Capture the cell that displays the provided text and extract its (x, y) central coordinate. 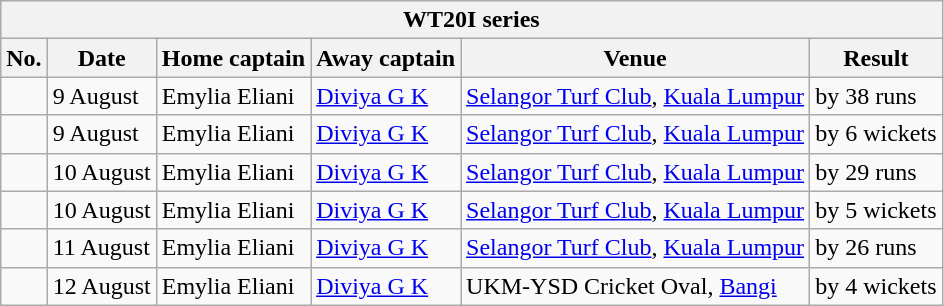
by 38 runs (876, 96)
Venue (636, 58)
by 5 wickets (876, 210)
by 6 wickets (876, 134)
11 August (102, 248)
by 4 wickets (876, 286)
No. (24, 58)
Home captain (233, 58)
WT20I series (472, 20)
12 August (102, 286)
UKM-YSD Cricket Oval, Bangi (636, 286)
by 26 runs (876, 248)
Result (876, 58)
Date (102, 58)
Away captain (386, 58)
by 29 runs (876, 172)
